Capture the cell that displays the provided text and extract its (x, y) central coordinate. 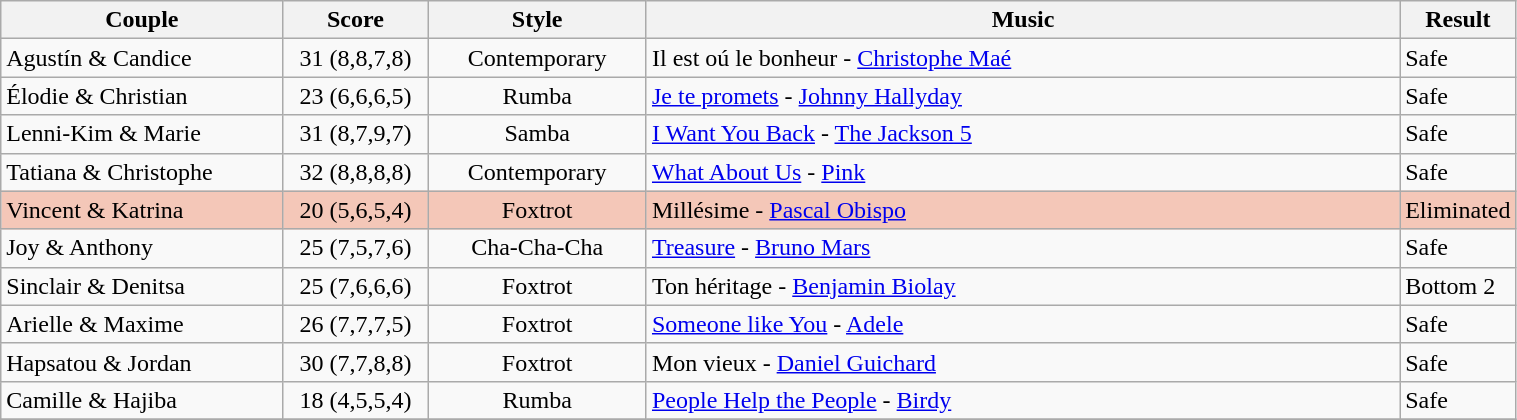
Ton héritage - Benjamin Biolay (1022, 286)
Millésime - Pascal Obispo (1022, 210)
Arielle & Maxime (142, 324)
Music (1022, 20)
Tatiana & Christophe (142, 172)
Eliminated (1458, 210)
23 (6,6,6,5) (356, 96)
Vincent & Katrina (142, 210)
25 (7,5,7,6) (356, 248)
Result (1458, 20)
Je te promets - Johnny Hallyday (1022, 96)
31 (8,8,7,8) (356, 58)
Hapsatou & Jordan (142, 362)
Agustín & Candice (142, 58)
Mon vieux - Daniel Guichard (1022, 362)
Bottom 2 (1458, 286)
18 (4,5,5,4) (356, 400)
30 (7,7,8,8) (356, 362)
Score (356, 20)
20 (5,6,5,4) (356, 210)
I Want You Back - The Jackson 5 (1022, 134)
Couple (142, 20)
26 (7,7,7,5) (356, 324)
People Help the People - Birdy (1022, 400)
Treasure - Bruno Mars (1022, 248)
Lenni-Kim & Marie (142, 134)
31 (8,7,9,7) (356, 134)
Joy & Anthony (142, 248)
Someone like You - Adele (1022, 324)
Camille & Hajiba (142, 400)
Il est oú le bonheur - Christophe Maé (1022, 58)
Élodie & Christian (142, 96)
32 (8,8,8,8) (356, 172)
25 (7,6,6,6) (356, 286)
Cha-Cha-Cha (538, 248)
Samba (538, 134)
Sinclair & Denitsa (142, 286)
Style (538, 20)
What About Us - Pink (1022, 172)
